Return (X, Y) of the center of cell containing provided text 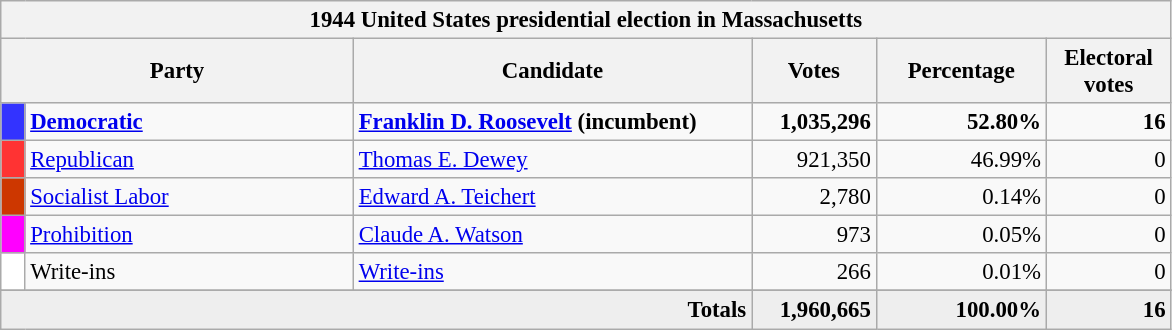
Edward A. Teichert (552, 197)
1,035,296 (814, 122)
Democratic (189, 122)
Party (178, 72)
Claude A. Watson (552, 235)
0.01% (961, 273)
2,780 (814, 197)
0.05% (961, 235)
100.00% (961, 310)
1,960,665 (814, 310)
Socialist Labor (189, 197)
46.99% (961, 160)
52.80% (961, 122)
Republican (189, 160)
Totals (376, 310)
973 (814, 235)
Electoral votes (1108, 72)
Votes (814, 72)
921,350 (814, 160)
266 (814, 273)
Franklin D. Roosevelt (incumbent) (552, 122)
Prohibition (189, 235)
Percentage (961, 72)
Candidate (552, 72)
Thomas E. Dewey (552, 160)
0.14% (961, 197)
1944 United States presidential election in Massachusetts (586, 20)
